For the text-containing cell, return its midpoint in (x, y) coordinate format. 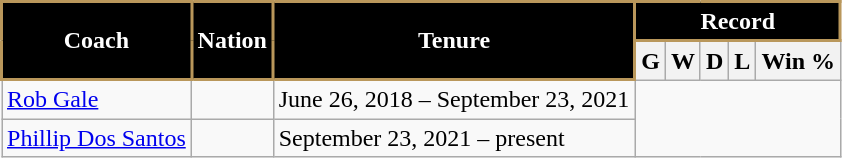
Nation (232, 41)
June 26, 2018 – September 23, 2021 (454, 100)
Tenure (454, 41)
W (682, 60)
Win % (798, 60)
September 23, 2021 – present (454, 138)
Record (738, 22)
D (714, 60)
Rob Gale (97, 100)
G (650, 60)
Coach (97, 41)
Phillip Dos Santos (97, 138)
L (742, 60)
